Pinpoint the cell where the given text exists, returning its (x, y) midpoint coordinate. 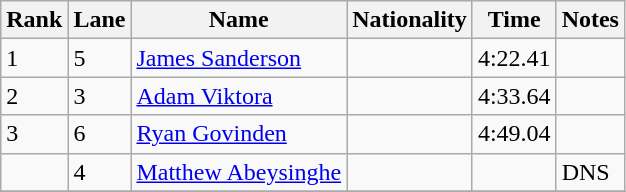
Notes (590, 20)
Name (239, 20)
4 (100, 172)
2 (34, 96)
Ryan Govinden (239, 134)
Rank (34, 20)
6 (100, 134)
Matthew Abeysinghe (239, 172)
DNS (590, 172)
4:33.64 (514, 96)
4:49.04 (514, 134)
Lane (100, 20)
Time (514, 20)
Nationality (410, 20)
5 (100, 58)
James Sanderson (239, 58)
Adam Viktora (239, 96)
4:22.41 (514, 58)
1 (34, 58)
